Search for the cell housing the specified text and yield its [x, y] center coordinate. 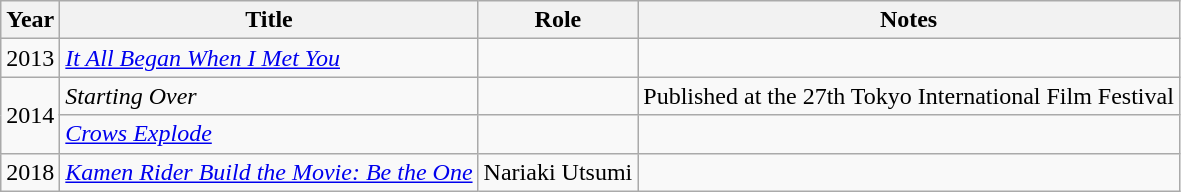
Kamen Rider Build the Movie: Be the One [269, 172]
Crows Explode [269, 134]
2018 [30, 172]
It All Began When I Met You [269, 58]
Published at the 27th Tokyo International Film Festival [909, 96]
Starting Over [269, 96]
Notes [909, 20]
2014 [30, 115]
Role [558, 20]
Nariaki Utsumi [558, 172]
Year [30, 20]
Title [269, 20]
2013 [30, 58]
